From the cell containing the given text, extract its center point as (X, Y) coordinate. 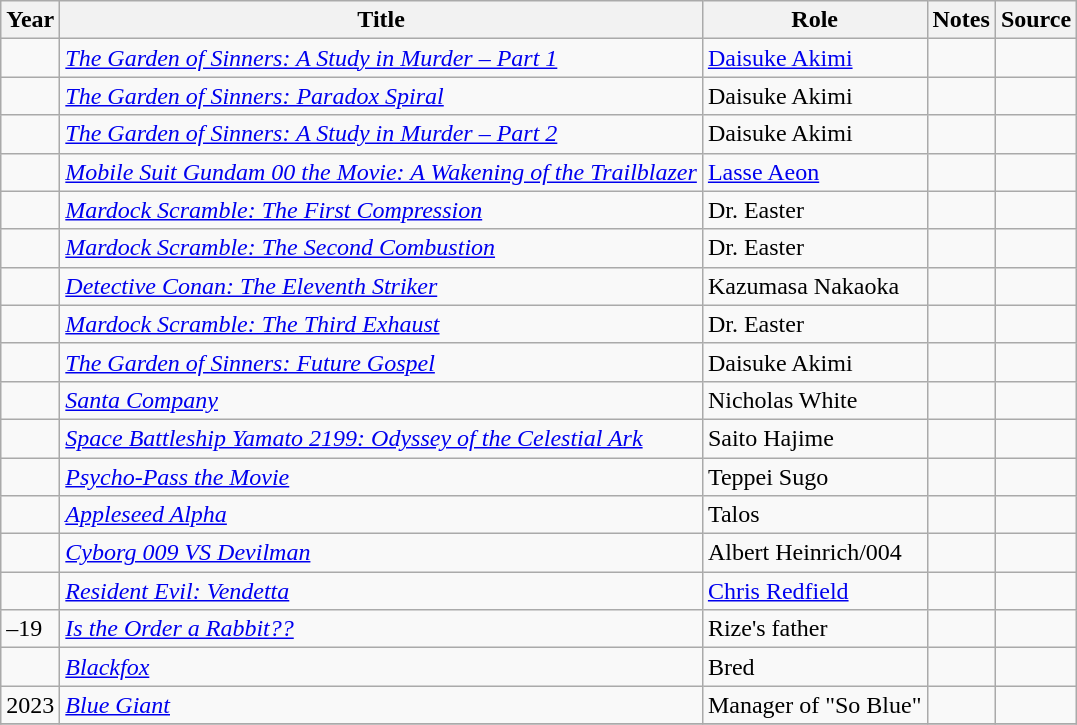
Detective Conan: The Eleventh Striker (382, 286)
–19 (30, 629)
Chris Redfield (814, 591)
Role (814, 20)
2023 (30, 705)
Saito Hajime (814, 438)
Mardock Scramble: The Second Combustion (382, 248)
Teppei Sugo (814, 477)
Psycho-Pass the Movie (382, 477)
Source (1036, 20)
Albert Heinrich/004 (814, 553)
Lasse Aeon (814, 172)
Rize's father (814, 629)
Space Battleship Yamato 2199: Odyssey of the Celestial Ark (382, 438)
Kazumasa Nakaoka (814, 286)
Cyborg 009 VS Devilman (382, 553)
The Garden of Sinners: A Study in Murder – Part 2 (382, 134)
The Garden of Sinners: Future Gospel (382, 362)
Talos (814, 515)
Resident Evil: Vendetta (382, 591)
Is the Order a Rabbit?? (382, 629)
Nicholas White (814, 400)
Manager of "So Blue" (814, 705)
Mobile Suit Gundam 00 the Movie: A Wakening of the Trailblazer (382, 172)
The Garden of Sinners: Paradox Spiral (382, 96)
Year (30, 20)
Blackfox (382, 667)
Mardock Scramble: The First Compression (382, 210)
Blue Giant (382, 705)
Mardock Scramble: The Third Exhaust (382, 324)
Bred (814, 667)
Notes (961, 20)
Santa Company (382, 400)
Title (382, 20)
Appleseed Alpha (382, 515)
The Garden of Sinners: A Study in Murder – Part 1 (382, 58)
